From the cell containing the given text, extract its center point as (X, Y) coordinate. 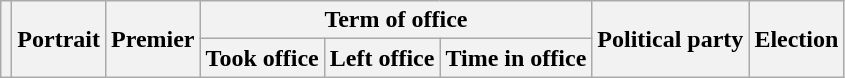
Time in office (516, 58)
Political party (670, 39)
Election (796, 39)
Premier (152, 39)
Left office (382, 58)
Term of office (396, 20)
Took office (262, 58)
Portrait (59, 39)
